Output the (X, Y) coordinate of the center of the cell containing the given text.  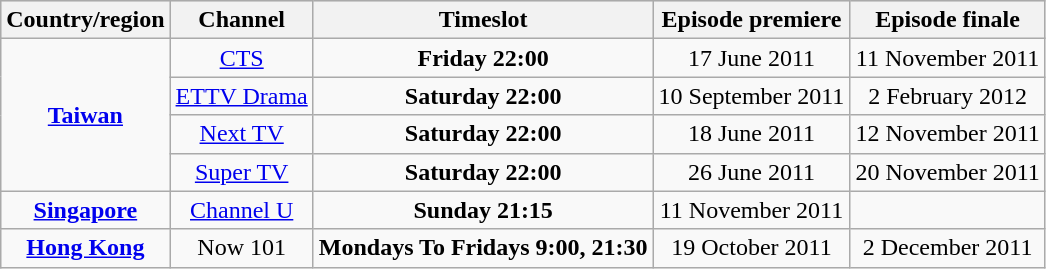
18 June 2011 (752, 134)
20 November 2011 (948, 172)
26 June 2011 (752, 172)
Now 101 (242, 248)
Channel (242, 20)
17 June 2011 (752, 58)
Sunday 21:15 (483, 210)
Timeslot (483, 20)
Hong Kong (86, 248)
Mondays To Fridays 9:00, 21:30 (483, 248)
Taiwan (86, 115)
Friday 22:00 (483, 58)
19 October 2011 (752, 248)
Next TV (242, 134)
CTS (242, 58)
2 February 2012 (948, 96)
Country/region (86, 20)
Episode premiere (752, 20)
10 September 2011 (752, 96)
Singapore (86, 210)
2 December 2011 (948, 248)
12 November 2011 (948, 134)
ETTV Drama (242, 96)
Episode finale (948, 20)
Super TV (242, 172)
Channel U (242, 210)
